Find where the given text appears and provide that cell's center as (x, y) coordinate. 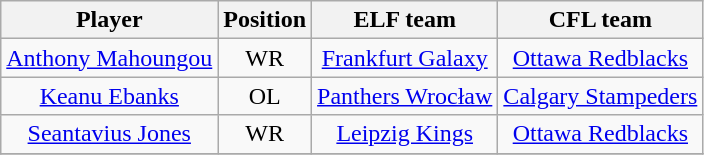
OL (265, 96)
Panthers Wrocław (405, 96)
CFL team (600, 20)
Keanu Ebanks (110, 96)
Frankfurt Galaxy (405, 58)
Position (265, 20)
Seantavius Jones (110, 134)
Calgary Stampeders (600, 96)
Player (110, 20)
Leipzig Kings (405, 134)
ELF team (405, 20)
Anthony Mahoungou (110, 58)
